Capture the cell that displays the provided text and extract its [X, Y] central coordinate. 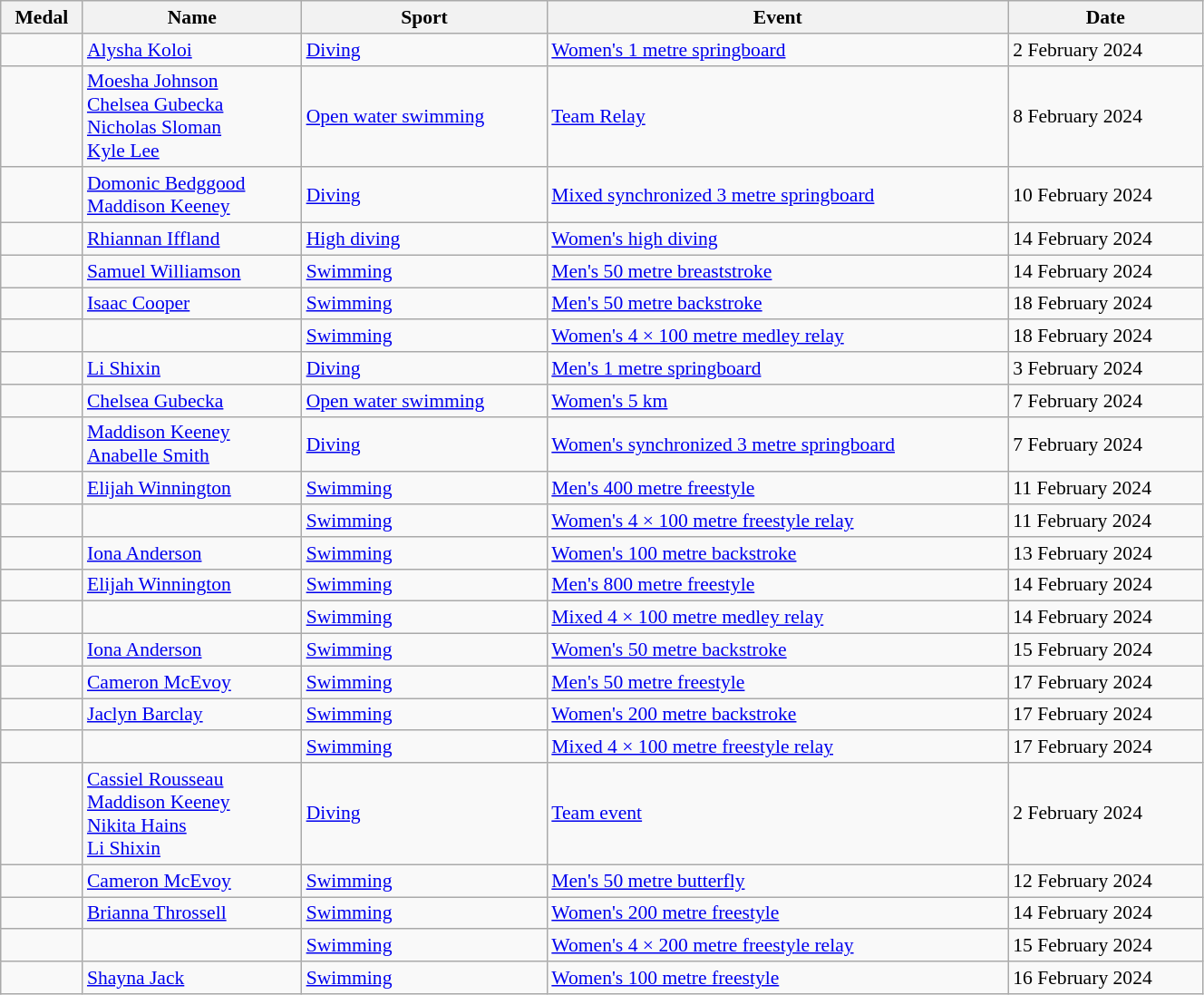
8 February 2024 [1105, 116]
Men's 50 metre freestyle [778, 682]
Mixed 4 × 100 metre freestyle relay [778, 747]
Women's 4 × 200 metre freestyle relay [778, 946]
Shayna Jack [192, 978]
Team event [778, 814]
Domonic BedggoodMaddison Keeney [192, 196]
Name [192, 17]
Sport [424, 17]
Chelsea Gubecka [192, 401]
Women's 1 metre springboard [778, 50]
Women's 100 metre freestyle [778, 978]
16 February 2024 [1105, 978]
Mixed 4 × 100 metre medley relay [778, 618]
12 February 2024 [1105, 881]
Women's 4 × 100 metre medley relay [778, 337]
Men's 50 metre backstroke [778, 304]
Men's 400 metre freestyle [778, 489]
Medal [42, 17]
Brianna Throssell [192, 913]
Mixed synchronized 3 metre springboard [778, 196]
Women's 200 metre freestyle [778, 913]
Moesha JohnsonChelsea GubeckaNicholas SlomanKyle Lee [192, 116]
Women's 5 km [778, 401]
Women's 200 metre backstroke [778, 715]
Women's 4 × 100 metre freestyle relay [778, 521]
Men's 1 metre springboard [778, 368]
Women's 100 metre backstroke [778, 553]
Women's synchronized 3 metre springboard [778, 444]
Li Shixin [192, 368]
High diving [424, 239]
Men's 50 metre butterfly [778, 881]
Men's 800 metre freestyle [778, 585]
3 February 2024 [1105, 368]
10 February 2024 [1105, 196]
Event [778, 17]
Team Relay [778, 116]
Cassiel RousseauMaddison KeeneyNikita HainsLi Shixin [192, 814]
Rhiannan Iffland [192, 239]
Alysha Koloi [192, 50]
Samuel Williamson [192, 271]
Men's 50 metre breaststroke [778, 271]
Women's 50 metre backstroke [778, 650]
Maddison KeeneyAnabelle Smith [192, 444]
Date [1105, 17]
Jaclyn Barclay [192, 715]
13 February 2024 [1105, 553]
Isaac Cooper [192, 304]
Women's high diving [778, 239]
